Find where the given text appears and provide that cell's center as (x, y) coordinate. 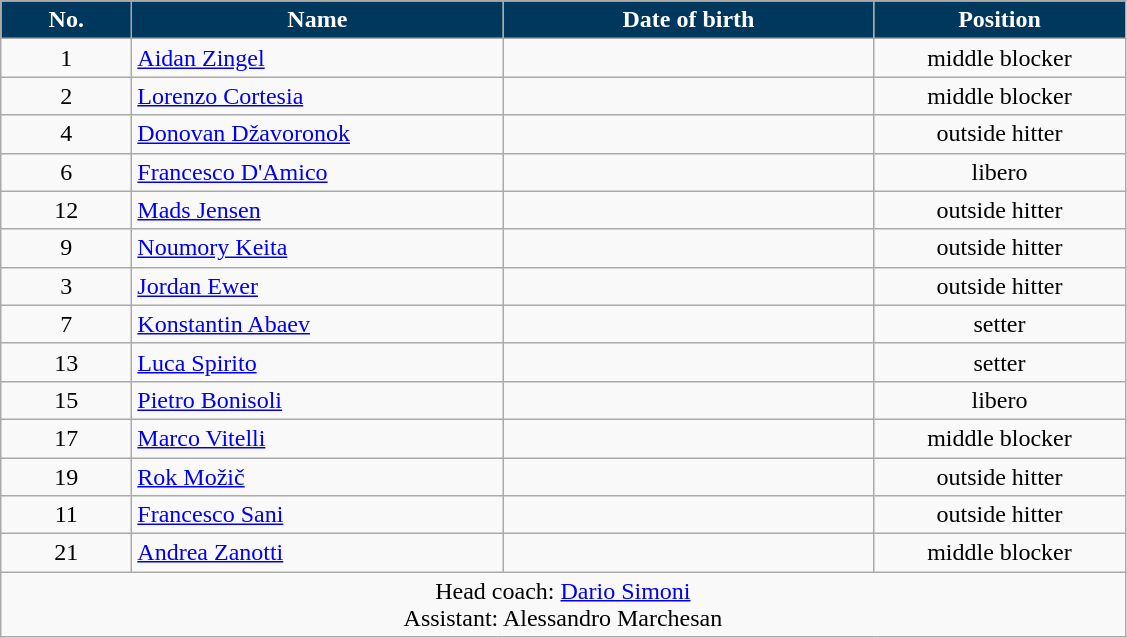
Mads Jensen (318, 210)
1 (66, 58)
15 (66, 400)
2 (66, 96)
12 (66, 210)
Marco Vitelli (318, 438)
Andrea Zanotti (318, 553)
6 (66, 172)
11 (66, 515)
Konstantin Abaev (318, 324)
Date of birth (688, 20)
21 (66, 553)
9 (66, 248)
17 (66, 438)
4 (66, 134)
Pietro Bonisoli (318, 400)
Aidan Zingel (318, 58)
Position (1000, 20)
Rok Možič (318, 477)
No. (66, 20)
Francesco Sani (318, 515)
Lorenzo Cortesia (318, 96)
Head coach: Dario SimoniAssistant: Alessandro Marchesan (563, 604)
Francesco D'Amico (318, 172)
7 (66, 324)
Noumory Keita (318, 248)
13 (66, 362)
Jordan Ewer (318, 286)
3 (66, 286)
Donovan Džavoronok (318, 134)
19 (66, 477)
Luca Spirito (318, 362)
Name (318, 20)
